Detect which cell encompasses the target text, then output its [X, Y] center coordinate. 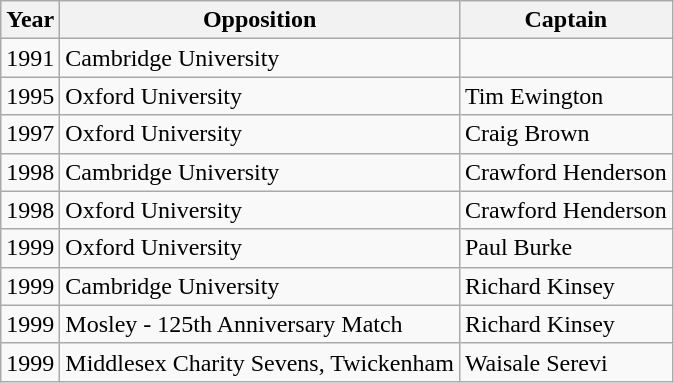
Craig Brown [566, 134]
Captain [566, 20]
Tim Ewington [566, 96]
Mosley - 125th Anniversary Match [260, 324]
Waisale Serevi [566, 362]
1995 [30, 96]
Year [30, 20]
1991 [30, 58]
Middlesex Charity Sevens, Twickenham [260, 362]
1997 [30, 134]
Opposition [260, 20]
Paul Burke [566, 248]
